Locate the cell with the specified text and output its [x, y] center coordinate. 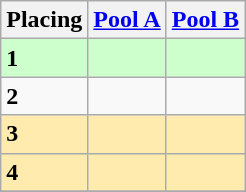
4 [44, 172]
Pool A [127, 20]
3 [44, 134]
Placing [44, 20]
1 [44, 58]
Pool B [205, 20]
2 [44, 96]
